For the text-containing cell, return its midpoint in (X, Y) coordinate format. 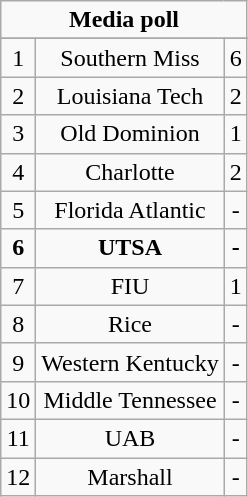
8 (18, 324)
9 (18, 362)
Florida Atlantic (130, 210)
4 (18, 172)
Southern Miss (130, 58)
7 (18, 286)
Rice (130, 324)
Louisiana Tech (130, 96)
5 (18, 210)
Middle Tennessee (130, 400)
Western Kentucky (130, 362)
Charlotte (130, 172)
3 (18, 134)
UAB (130, 438)
UTSA (130, 248)
11 (18, 438)
12 (18, 477)
FIU (130, 286)
Old Dominion (130, 134)
Media poll (124, 20)
10 (18, 400)
Marshall (130, 477)
